Extract the (x, y) coordinate from the center of the cell holding the provided text.  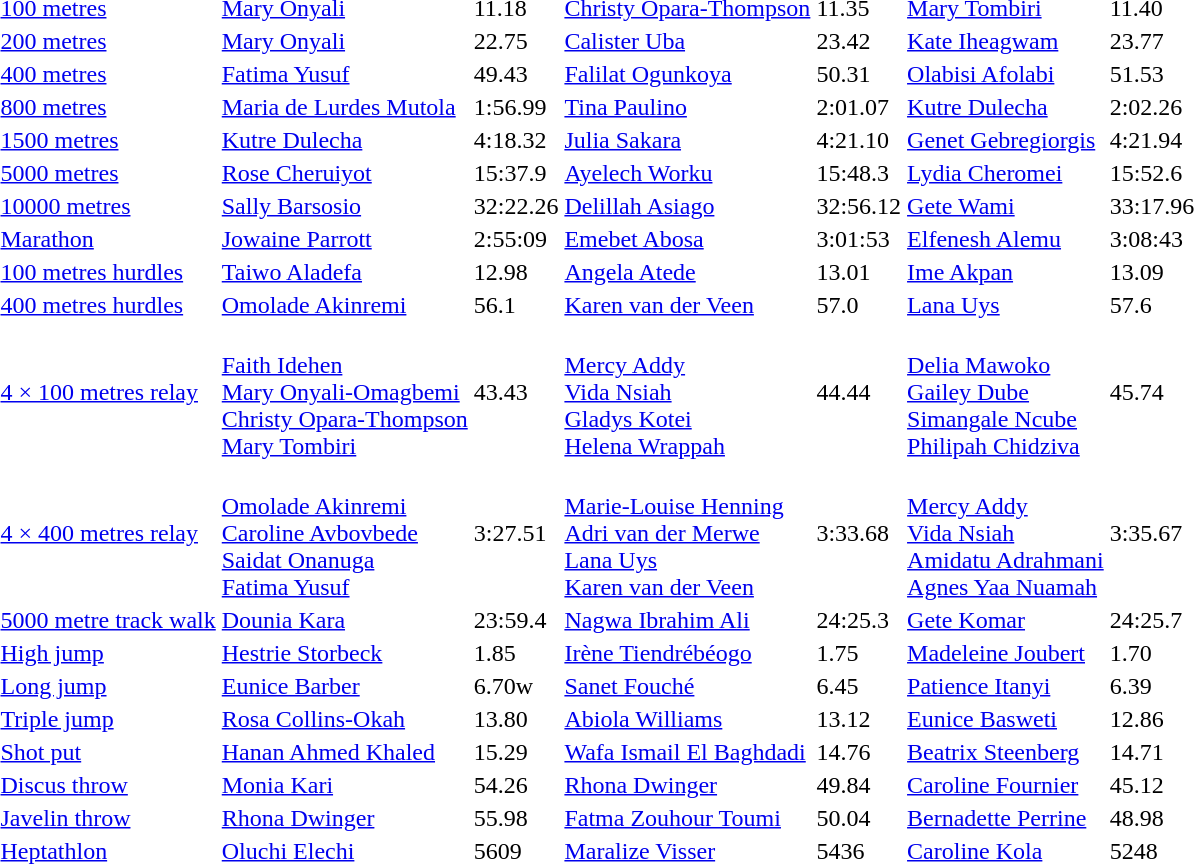
Rosa Collins-Okah (344, 719)
Fatma Zouhour Toumi (688, 818)
4:21.10 (859, 140)
Delia MawokoGailey DubeSimangale NcubePhilipah Chidziva (1006, 392)
3:33.68 (859, 533)
12.98 (516, 272)
2:01.07 (859, 107)
Gete Wami (1006, 206)
Bernadette Perrine (1006, 818)
Irène Tiendrébéogo (688, 653)
44.44 (859, 392)
57.0 (859, 305)
Nagwa Ibrahim Ali (688, 620)
56.1 (516, 305)
Calister Uba (688, 41)
23.42 (859, 41)
Delillah Asiago (688, 206)
13.01 (859, 272)
Kate Iheagwam (1006, 41)
Emebet Abosa (688, 239)
49.84 (859, 785)
15:37.9 (516, 173)
Falilat Ogunkoya (688, 74)
Patience Itanyi (1006, 686)
32:22.26 (516, 206)
1.85 (516, 653)
6.45 (859, 686)
4:18.32 (516, 140)
54.26 (516, 785)
13.12 (859, 719)
55.98 (516, 818)
Elfenesh Alemu (1006, 239)
Eunice Barber (344, 686)
3:01:53 (859, 239)
23:59.4 (516, 620)
Sally Barsosio (344, 206)
Maria de Lurdes Mutola (344, 107)
Lydia Cheromei (1006, 173)
Madeleine Joubert (1006, 653)
49.43 (516, 74)
Ayelech Worku (688, 173)
14.76 (859, 752)
15:48.3 (859, 173)
Karen van der Veen (688, 305)
Abiola Williams (688, 719)
Tina Paulino (688, 107)
32:56.12 (859, 206)
Monia Kari (344, 785)
Wafa Ismail El Baghdadi (688, 752)
Mary Onyali (344, 41)
43.43 (516, 392)
Rose Cheruiyot (344, 173)
22.75 (516, 41)
Olabisi Afolabi (1006, 74)
Omolade Akinremi (344, 305)
Fatima Yusuf (344, 74)
Hestrie Storbeck (344, 653)
Mercy AddyVida NsiahAmidatu AdrahmaniAgnes Yaa Nuamah (1006, 533)
Eunice Basweti (1006, 719)
6.70w (516, 686)
Caroline Fournier (1006, 785)
Faith IdehenMary Onyali-OmagbemiChristy Opara-ThompsonMary Tombiri (344, 392)
Omolade AkinremiCaroline AvbovbedeSaidat OnanugaFatima Yusuf (344, 533)
Marie-Louise HenningAdri van der MerweLana UysKaren van der Veen (688, 533)
Beatrix Steenberg (1006, 752)
Angela Atede (688, 272)
Taiwo Aladefa (344, 272)
15.29 (516, 752)
Mercy AddyVida NsiahGladys KoteiHelena Wrappah (688, 392)
1:56.99 (516, 107)
Gete Komar (1006, 620)
Sanet Fouché (688, 686)
Hanan Ahmed Khaled (344, 752)
50.31 (859, 74)
2:55:09 (516, 239)
1.75 (859, 653)
Ime Akpan (1006, 272)
Jowaine Parrott (344, 239)
3:27.51 (516, 533)
24:25.3 (859, 620)
Genet Gebregiorgis (1006, 140)
13.80 (516, 719)
Dounia Kara (344, 620)
Julia Sakara (688, 140)
Lana Uys (1006, 305)
50.04 (859, 818)
